Provide the [X, Y] coordinate of the cell's center where the given text is located.  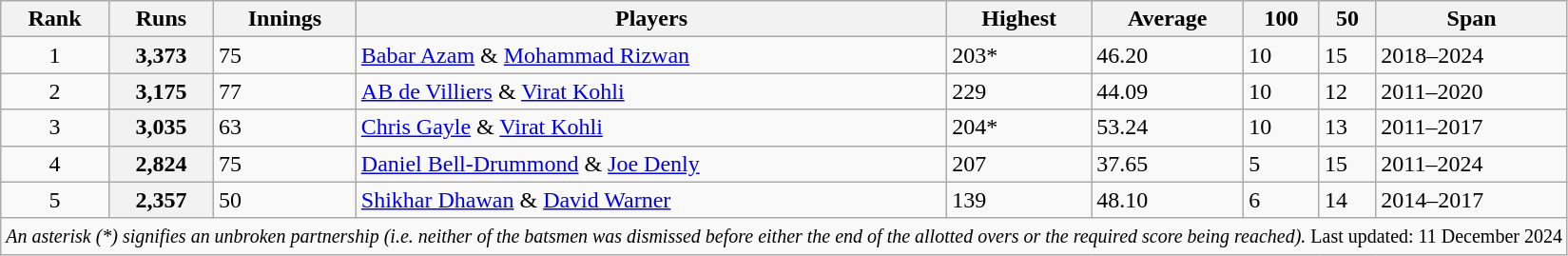
44.09 [1168, 91]
14 [1346, 200]
3,175 [161, 91]
13 [1346, 128]
48.10 [1168, 200]
3 [55, 128]
2011–2024 [1472, 164]
53.24 [1168, 128]
2 [55, 91]
Babar Azam & Mohammad Rizwan [650, 55]
Shikhar Dhawan & David Warner [650, 200]
Chris Gayle & Virat Kohli [650, 128]
46.20 [1168, 55]
Span [1472, 19]
Innings [285, 19]
Daniel Bell-Drummond & Joe Denly [650, 164]
12 [1346, 91]
Average [1168, 19]
2014–2017 [1472, 200]
3,373 [161, 55]
229 [1019, 91]
204* [1019, 128]
2011–2020 [1472, 91]
4 [55, 164]
3,035 [161, 128]
2,824 [161, 164]
207 [1019, 164]
Runs [161, 19]
AB de Villiers & Virat Kohli [650, 91]
37.65 [1168, 164]
2018–2024 [1472, 55]
1 [55, 55]
2011–2017 [1472, 128]
139 [1019, 200]
203* [1019, 55]
63 [285, 128]
100 [1282, 19]
Rank [55, 19]
2,357 [161, 200]
6 [1282, 200]
77 [285, 91]
Highest [1019, 19]
Players [650, 19]
